Identify which cell holds the provided text, then report its [X, Y] central coordinate. 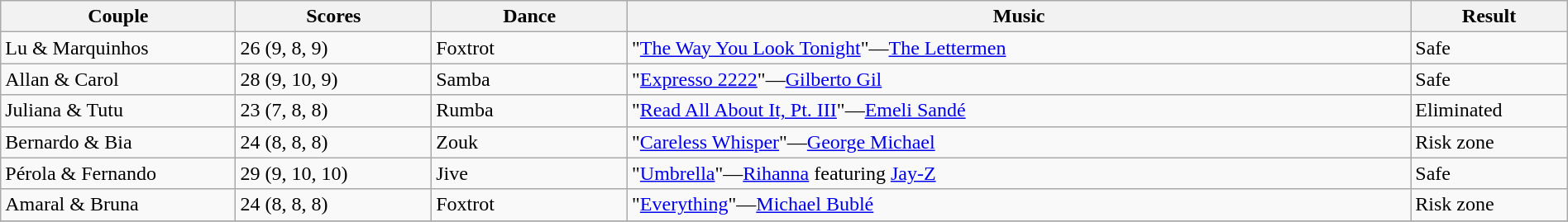
Samba [529, 79]
"Careless Whisper"—George Michael [1019, 142]
29 (9, 10, 10) [334, 173]
Lu & Marquinhos [118, 48]
Juliana & Tutu [118, 111]
Rumba [529, 111]
28 (9, 10, 9) [334, 79]
"Umbrella"—Rihanna featuring Jay-Z [1019, 173]
"Expresso 2222"—Gilberto Gil [1019, 79]
23 (7, 8, 8) [334, 111]
Music [1019, 17]
Result [1489, 17]
26 (9, 8, 9) [334, 48]
"The Way You Look Tonight"—The Lettermen [1019, 48]
Amaral & Bruna [118, 205]
Allan & Carol [118, 79]
"Everything"—Michael Bublé [1019, 205]
Zouk [529, 142]
"Read All About It, Pt. III"—Emeli Sandé [1019, 111]
Bernardo & Bia [118, 142]
Jive [529, 173]
Couple [118, 17]
Pérola & Fernando [118, 173]
Eliminated [1489, 111]
Dance [529, 17]
Scores [334, 17]
